For the text-containing cell, return its midpoint in (x, y) coordinate format. 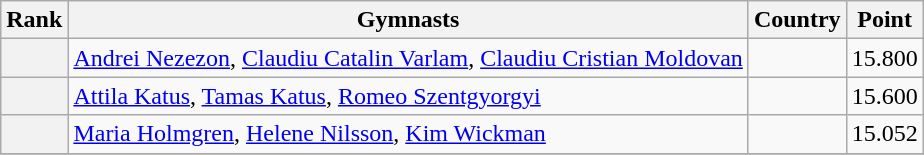
Maria Holmgren, Helene Nilsson, Kim Wickman (408, 134)
Attila Katus, Tamas Katus, Romeo Szentgyorgyi (408, 96)
15.052 (884, 134)
Gymnasts (408, 20)
Point (884, 20)
15.600 (884, 96)
Country (797, 20)
15.800 (884, 58)
Rank (34, 20)
Andrei Nezezon, Claudiu Catalin Varlam, Claudiu Cristian Moldovan (408, 58)
